Detect which cell encompasses the target text, then output its (x, y) center coordinate. 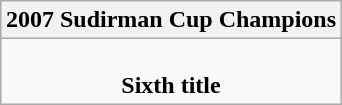
Sixth title (170, 72)
2007 Sudirman Cup Champions (170, 20)
